Provide the (x, y) coordinate of the cell's center where the given text is located.  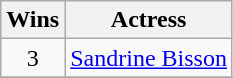
3 (33, 58)
Wins (33, 20)
Actress (149, 20)
Sandrine Bisson (149, 58)
